Determine the (X, Y) coordinate at the center of the cell enclosing the given text.  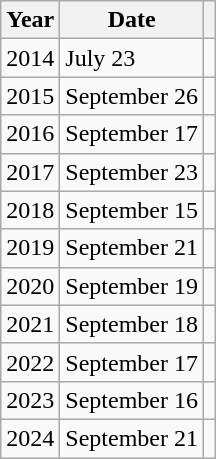
September 26 (132, 96)
2019 (30, 248)
2015 (30, 96)
2022 (30, 362)
September 16 (132, 400)
2016 (30, 134)
September 19 (132, 286)
2020 (30, 286)
2023 (30, 400)
Date (132, 20)
September 15 (132, 210)
September 18 (132, 324)
2024 (30, 438)
2021 (30, 324)
2014 (30, 58)
July 23 (132, 58)
Year (30, 20)
2018 (30, 210)
2017 (30, 172)
September 23 (132, 172)
